Search for the cell housing the specified text and yield its (x, y) center coordinate. 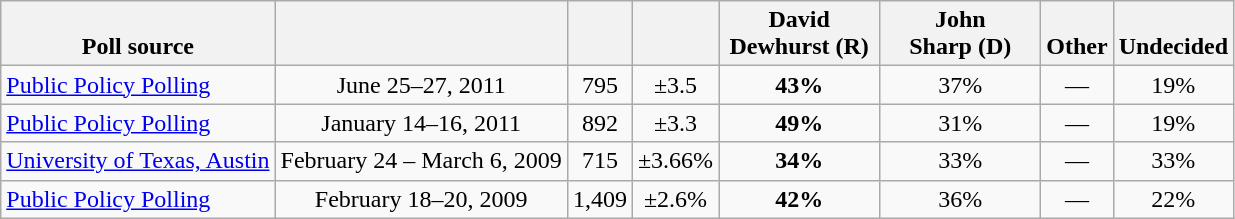
34% (800, 161)
DavidDewhurst (R) (800, 34)
February 24 – March 6, 2009 (421, 161)
JohnSharp (D) (960, 34)
Poll source (138, 34)
Undecided (1173, 34)
49% (800, 123)
February 18–20, 2009 (421, 199)
43% (800, 85)
±3.3 (675, 123)
Other (1077, 34)
37% (960, 85)
±3.66% (675, 161)
June 25–27, 2011 (421, 85)
±2.6% (675, 199)
42% (800, 199)
University of Texas, Austin (138, 161)
±3.5 (675, 85)
892 (600, 123)
22% (1173, 199)
1,409 (600, 199)
795 (600, 85)
January 14–16, 2011 (421, 123)
31% (960, 123)
36% (960, 199)
715 (600, 161)
